Scan for the cell matching the given text and deliver its (x, y) coordinate at center. 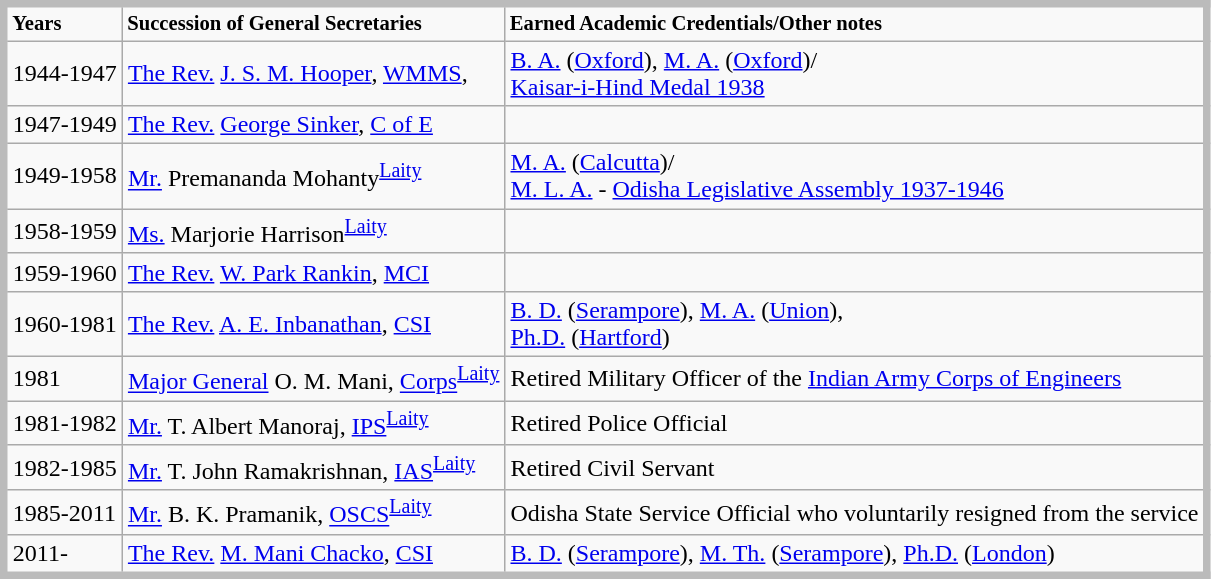
B. A. (Oxford), M. A. (Oxford)/Kaisar-i-Hind Medal 1938 (856, 74)
1960-1981 (63, 324)
Ms. Marjorie HarrisonLaity (314, 232)
1981 (63, 380)
Retired Military Officer of the Indian Army Corps of Engineers (856, 380)
Years (63, 22)
The Rev. M. Mani Chacko, CSI (314, 556)
1949-1958 (63, 176)
2011- (63, 556)
1985-2011 (63, 512)
Retired Civil Servant (856, 468)
Earned Academic Credentials/Other notes (856, 22)
1982-1985 (63, 468)
The Rev. A. E. Inbanathan, CSI (314, 324)
M. A. (Calcutta)/M. L. A. - Odisha Legislative Assembly 1937-1946 (856, 176)
Mr. Premananda MohantyLaity (314, 176)
1947-1949 (63, 125)
1981-1982 (63, 424)
The Rev. W. Park Rankin, MCI (314, 273)
1944-1947 (63, 74)
B. D. (Serampore), M. A. (Union), Ph.D. (Hartford) (856, 324)
The Rev. George Sinker, C of E (314, 125)
Retired Police Official (856, 424)
Succession of General Secretaries (314, 22)
1959-1960 (63, 273)
Odisha State Service Official who voluntarily resigned from the service (856, 512)
The Rev. J. S. M. Hooper, WMMS, (314, 74)
Mr. T. John Ramakrishnan, IASLaity (314, 468)
B. D. (Serampore), M. Th. (Serampore), Ph.D. (London) (856, 556)
1958-1959 (63, 232)
Mr. B. K. Pramanik, OSCSLaity (314, 512)
Mr. T. Albert Manoraj, IPSLaity (314, 424)
Major General O. M. Mani, CorpsLaity (314, 380)
